Return the (x, y) coordinate for the center point of the cell that contains the specified text.  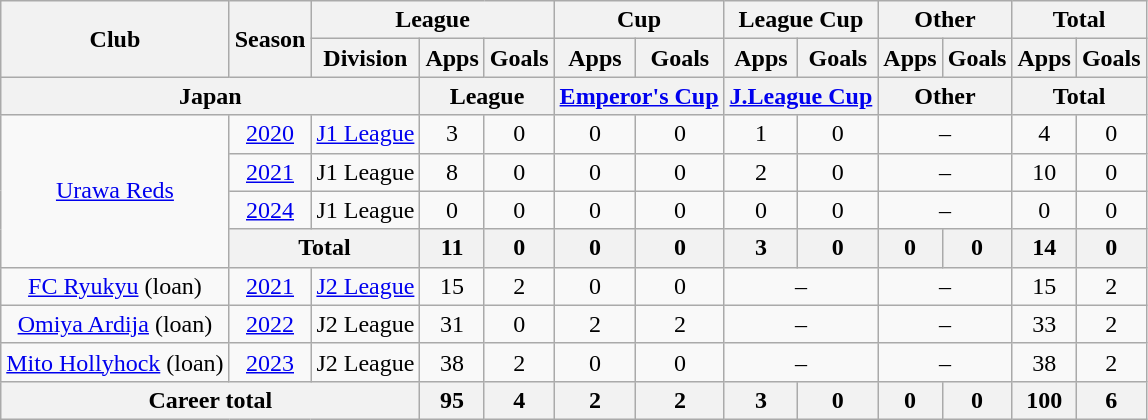
2022 (270, 324)
1 (761, 134)
League Cup (801, 20)
2023 (270, 362)
J.League Cup (801, 96)
8 (452, 172)
95 (452, 400)
Emperor's Cup (639, 96)
14 (1044, 248)
Season (270, 39)
2024 (270, 210)
Cup (639, 20)
2020 (270, 134)
Career total (210, 400)
11 (452, 248)
Japan (210, 96)
100 (1044, 400)
10 (1044, 172)
Division (366, 58)
Club (115, 39)
FC Ryukyu (loan) (115, 286)
6 (1111, 400)
31 (452, 324)
Omiya Ardija (loan) (115, 324)
33 (1044, 324)
Urawa Reds (115, 191)
Mito Hollyhock (loan) (115, 362)
